Find where the given text appears and provide that cell's center as [x, y] coordinate. 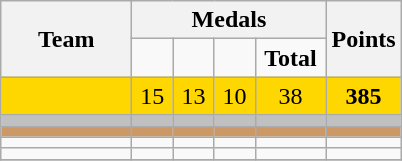
10 [234, 96]
385 [364, 96]
Team [66, 39]
15 [152, 96]
Medals [229, 20]
13 [194, 96]
Points [364, 39]
Total [290, 58]
38 [290, 96]
